Search for the cell housing the specified text and yield its [X, Y] center coordinate. 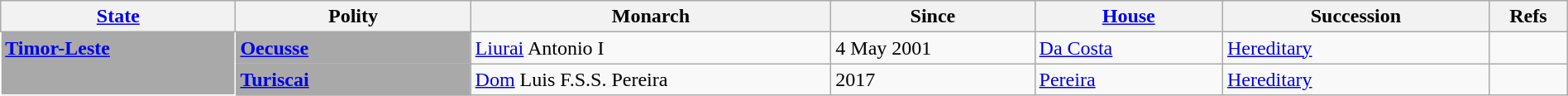
Turiscai [353, 79]
State [118, 17]
Monarch [651, 17]
Polity [353, 17]
4 May 2001 [933, 48]
Pereira [1128, 79]
Timor-Leste [118, 64]
Liurai Antonio I [651, 48]
Since [933, 17]
Oecusse [353, 48]
Dom Luis F.S.S. Pereira [651, 79]
2017 [933, 79]
Da Costa [1128, 48]
Succession [1355, 17]
House [1128, 17]
Refs [1528, 17]
